Locate the cell with the specified text and output its (x, y) center coordinate. 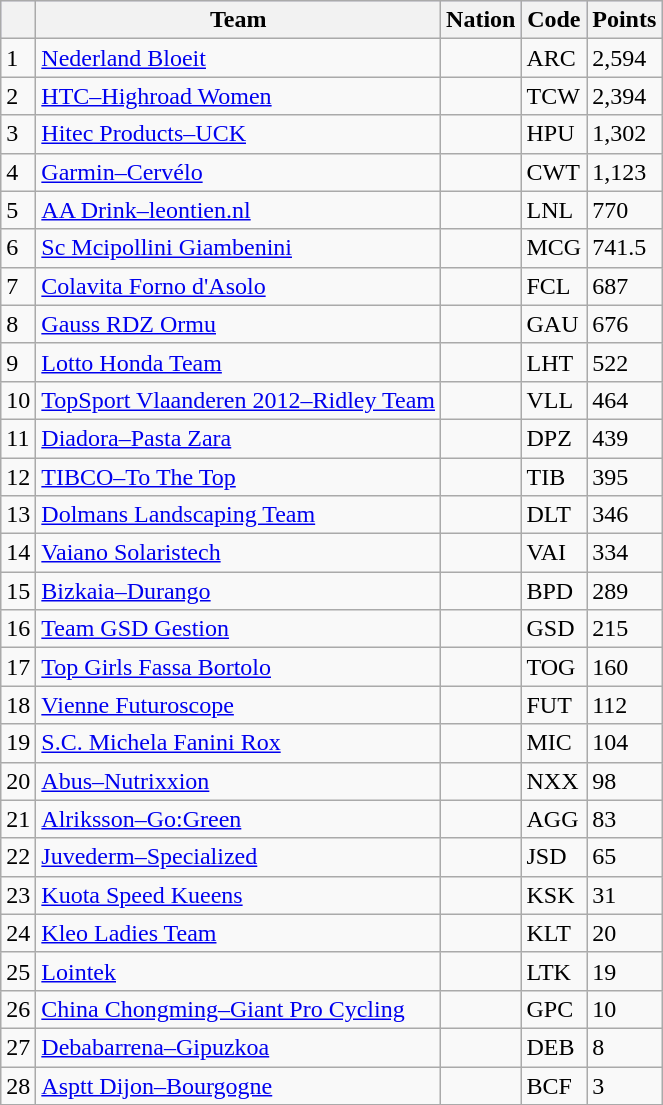
1,302 (624, 134)
DPZ (554, 438)
104 (624, 743)
464 (624, 400)
TIBCO–To The Top (238, 477)
KLT (554, 933)
12 (18, 477)
Alriksson–Go:Green (238, 819)
9 (18, 362)
112 (624, 705)
VLL (554, 400)
Hitec Products–UCK (238, 134)
DEB (554, 1047)
27 (18, 1047)
4 (18, 172)
TIB (554, 477)
439 (624, 438)
17 (18, 667)
13 (18, 515)
LHT (554, 362)
BCF (554, 1085)
687 (624, 286)
395 (624, 477)
15 (18, 591)
24 (18, 933)
Bizkaia–Durango (238, 591)
NXX (554, 781)
CWT (554, 172)
Debabarrena–Gipuzkoa (238, 1047)
GAU (554, 324)
676 (624, 324)
GPC (554, 1009)
LTK (554, 971)
741.5 (624, 248)
Lotto Honda Team (238, 362)
1 (18, 58)
22 (18, 857)
16 (18, 629)
Gauss RDZ Ormu (238, 324)
Colavita Forno d'Asolo (238, 286)
Points (624, 20)
TOG (554, 667)
Team GSD Gestion (238, 629)
Garmin–Cervélo (238, 172)
GSD (554, 629)
Sc Mcipollini Giambenini (238, 248)
FUT (554, 705)
Vaiano Solaristech (238, 553)
522 (624, 362)
TCW (554, 96)
Team (238, 20)
AGG (554, 819)
346 (624, 515)
Asptt Dijon–Bourgogne (238, 1085)
Kleo Ladies Team (238, 933)
21 (18, 819)
HTC–Highroad Women (238, 96)
25 (18, 971)
26 (18, 1009)
DLT (554, 515)
Vienne Futuroscope (238, 705)
1,123 (624, 172)
S.C. Michela Fanini Rox (238, 743)
LNL (554, 210)
China Chongming–Giant Pro Cycling (238, 1009)
83 (624, 819)
Diadora–Pasta Zara (238, 438)
TopSport Vlaanderen 2012–Ridley Team (238, 400)
2,594 (624, 58)
Top Girls Fassa Bortolo (238, 667)
Lointek (238, 971)
Code (554, 20)
160 (624, 667)
98 (624, 781)
KSK (554, 895)
Nation (481, 20)
JSD (554, 857)
Kuota Speed Kueens (238, 895)
HPU (554, 134)
6 (18, 248)
Abus–Nutrixxion (238, 781)
215 (624, 629)
FCL (554, 286)
ARC (554, 58)
MIC (554, 743)
18 (18, 705)
31 (624, 895)
MCG (554, 248)
2 (18, 96)
AA Drink–leontien.nl (238, 210)
7 (18, 286)
23 (18, 895)
289 (624, 591)
Dolmans Landscaping Team (238, 515)
334 (624, 553)
5 (18, 210)
Nederland Bloeit (238, 58)
65 (624, 857)
14 (18, 553)
2,394 (624, 96)
BPD (554, 591)
VAI (554, 553)
770 (624, 210)
Juvederm–Specialized (238, 857)
28 (18, 1085)
11 (18, 438)
